Detect which cell encompasses the target text, then output its [X, Y] center coordinate. 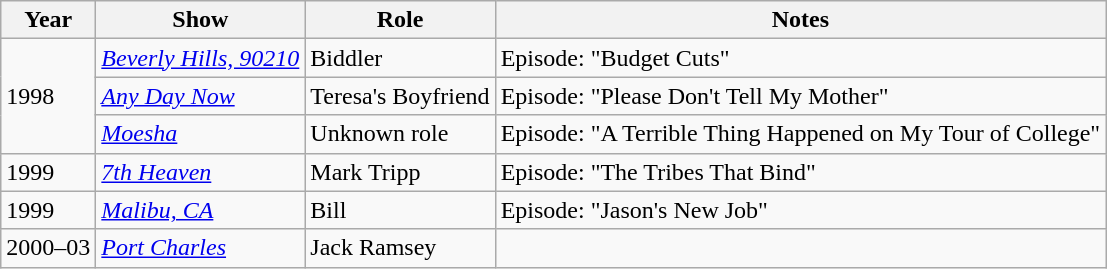
Show [200, 20]
Episode: "Jason's New Job" [800, 210]
Unknown role [400, 134]
Episode: "The Tribes That Bind" [800, 172]
7th Heaven [200, 172]
1998 [48, 96]
Year [48, 20]
Malibu, CA [200, 210]
Beverly Hills, 90210 [200, 58]
Any Day Now [200, 96]
Port Charles [200, 248]
Teresa's Boyfriend [400, 96]
Mark Tripp [400, 172]
Role [400, 20]
Biddler [400, 58]
2000–03 [48, 248]
Moesha [200, 134]
Notes [800, 20]
Jack Ramsey [400, 248]
Episode: "Please Don't Tell My Mother" [800, 96]
Episode: "A Terrible Thing Happened on My Tour of College" [800, 134]
Bill [400, 210]
Episode: "Budget Cuts" [800, 58]
